For the text-containing cell, return its midpoint in (x, y) coordinate format. 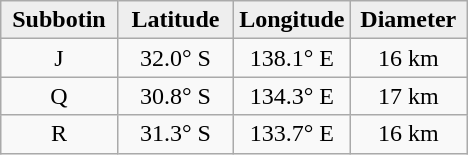
J (59, 58)
Diameter (408, 20)
133.7° E (292, 134)
32.0° S (175, 58)
134.3° E (292, 96)
17 km (408, 96)
30.8° S (175, 96)
Q (59, 96)
Longitude (292, 20)
31.3° S (175, 134)
Latitude (175, 20)
138.1° E (292, 58)
R (59, 134)
Subbotin (59, 20)
